Search for the cell housing the specified text and yield its [X, Y] center coordinate. 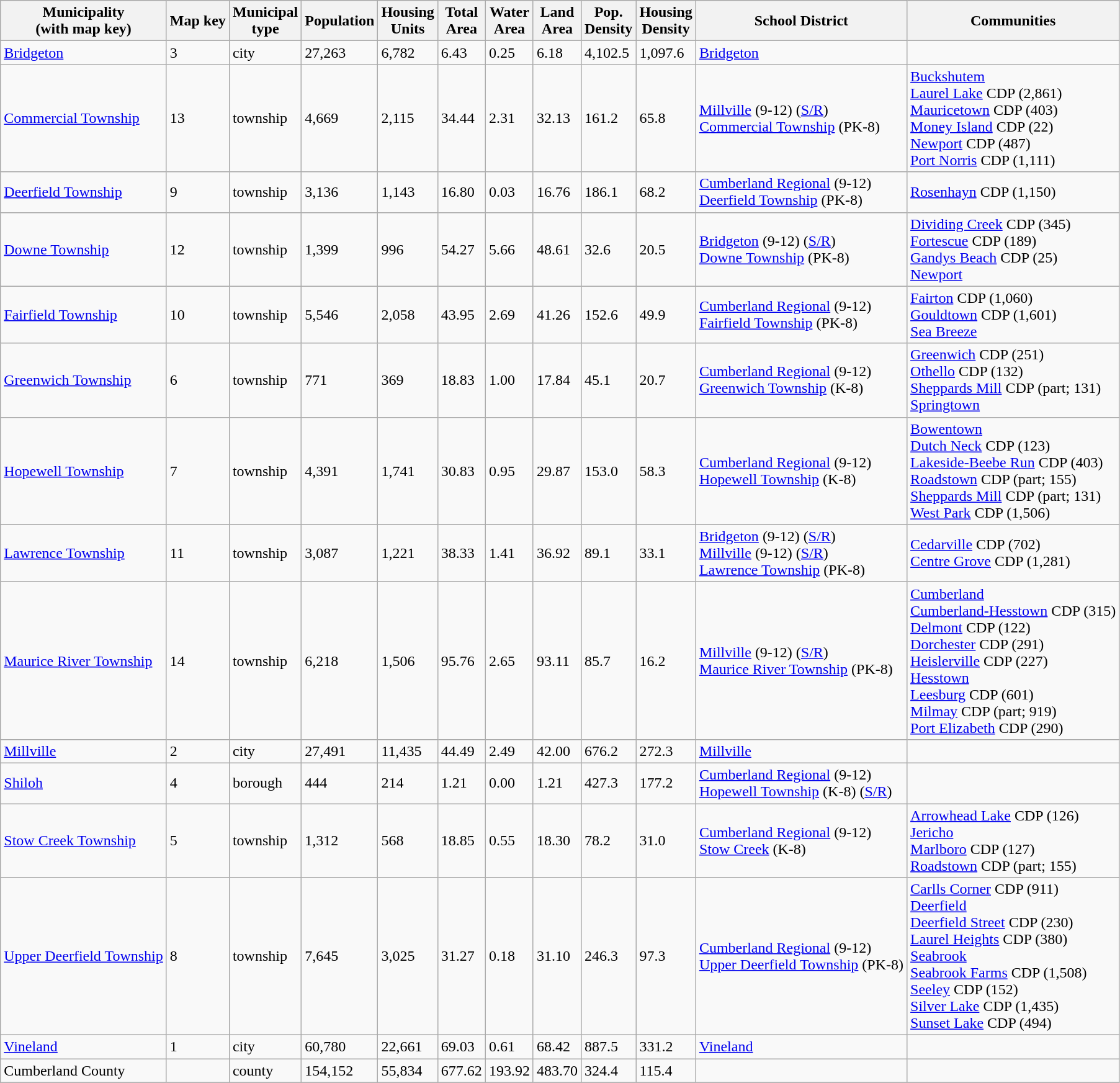
161.2 [608, 118]
Fairfield Township [84, 315]
2.31 [509, 118]
WaterArea [509, 21]
Cumberland Regional (9-12)Greenwich Township (K-8) [801, 380]
6.18 [557, 53]
1,097.6 [666, 53]
246.3 [608, 956]
29.87 [557, 470]
0.61 [509, 1047]
14 [197, 660]
School District [801, 21]
0.25 [509, 53]
568 [408, 840]
193.92 [509, 1071]
676.2 [608, 751]
115.4 [666, 1071]
483.70 [557, 1071]
16.76 [557, 192]
4,102.5 [608, 53]
33.1 [666, 553]
11 [197, 553]
Shiloh [84, 783]
41.26 [557, 315]
1.41 [509, 553]
6.43 [462, 53]
Stow Creek Township [84, 840]
Municipaltype [265, 21]
8 [197, 956]
22,661 [408, 1047]
1,312 [340, 840]
43.95 [462, 315]
95.76 [462, 660]
0.95 [509, 470]
Arrowhead Lake CDP (126)JerichoMarlboro CDP (127)Roadstown CDP (part; 155) [1013, 840]
93.11 [557, 660]
Cumberland Regional (9-12)Deerfield Township (PK-8) [801, 192]
2.49 [509, 751]
2,115 [408, 118]
78.2 [608, 840]
4 [197, 783]
31.0 [666, 840]
0.55 [509, 840]
5.66 [509, 249]
49.9 [666, 315]
324.4 [608, 1071]
borough [265, 783]
Pop.Density [608, 21]
30.83 [462, 470]
1 [197, 1047]
58.3 [666, 470]
186.1 [608, 192]
4,391 [340, 470]
154,152 [340, 1071]
17.84 [557, 380]
31.27 [462, 956]
152.6 [608, 315]
55,834 [408, 1071]
2 [197, 751]
65.8 [666, 118]
331.2 [666, 1047]
887.5 [608, 1047]
Commercial Township [84, 118]
Bridgeton (9-12) (S/R)Downe Township (PK-8) [801, 249]
272.3 [666, 751]
Cumberland Regional (9-12)Fairfield Township (PK-8) [801, 315]
Cumberland Regional (9-12)Upper Deerfield Township (PK-8) [801, 956]
7 [197, 470]
31.10 [557, 956]
2,058 [408, 315]
36.92 [557, 553]
Cumberland County [84, 1071]
18.85 [462, 840]
69.03 [462, 1047]
Millville (9-12) (S/R)Commercial Township (PK-8) [801, 118]
6,782 [408, 53]
LandArea [557, 21]
6 [197, 380]
3 [197, 53]
county [265, 1071]
45.1 [608, 380]
20.7 [666, 380]
2.65 [509, 660]
1,221 [408, 553]
Fairton CDP (1,060)Gouldtown CDP (1,601)Sea Breeze [1013, 315]
Upper Deerfield Township [84, 956]
20.5 [666, 249]
Deerfield Township [84, 192]
996 [408, 249]
Cumberland Regional (9-12)Hopewell Township (K-8) (S/R) [801, 783]
9 [197, 192]
1,143 [408, 192]
2.69 [509, 315]
214 [408, 783]
Dividing Creek CDP (345)Fortescue CDP (189)Gandys Beach CDP (25)Newport [1013, 249]
54.27 [462, 249]
16.80 [462, 192]
1,506 [408, 660]
BuckshutemLaurel Lake CDP (2,861)Mauricetown CDP (403)Money Island CDP (22)Newport CDP (487)Port Norris CDP (1,111) [1013, 118]
HousingUnits [408, 21]
18.83 [462, 380]
TotalArea [462, 21]
11,435 [408, 751]
Millville (9-12) (S/R)Maurice River Township (PK-8) [801, 660]
3,087 [340, 553]
Cedarville CDP (702)Centre Grove CDP (1,281) [1013, 553]
68.42 [557, 1047]
13 [197, 118]
5 [197, 840]
Lawrence Township [84, 553]
Hopewell Township [84, 470]
Downe Township [84, 249]
444 [340, 783]
12 [197, 249]
32.13 [557, 118]
97.3 [666, 956]
68.2 [666, 192]
771 [340, 380]
7,645 [340, 956]
177.2 [666, 783]
Bridgeton (9-12) (S/R)Millville (9-12) (S/R)Lawrence Township (PK-8) [801, 553]
Cumberland Regional (9-12)Hopewell Township (K-8) [801, 470]
BowentownDutch Neck CDP (123)Lakeside-Beebe Run CDP (403)Roadstown CDP (part; 155)Sheppards Mill CDP (part; 131)West Park CDP (1,506) [1013, 470]
Greenwich Township [84, 380]
Cumberland Regional (9-12)Stow Creek (K-8) [801, 840]
44.49 [462, 751]
3,025 [408, 956]
16.2 [666, 660]
42.00 [557, 751]
18.30 [557, 840]
1.00 [509, 380]
Map key [197, 21]
369 [408, 380]
4,669 [340, 118]
0.00 [509, 783]
60,780 [340, 1047]
HousingDensity [666, 21]
Population [340, 21]
Greenwich CDP (251)Othello CDP (132)Sheppards Mill CDP (part; 131)Springtown [1013, 380]
48.61 [557, 249]
34.44 [462, 118]
153.0 [608, 470]
6,218 [340, 660]
1,741 [408, 470]
3,136 [340, 192]
Communities [1013, 21]
427.3 [608, 783]
0.18 [509, 956]
Rosenhayn CDP (1,150) [1013, 192]
27,491 [340, 751]
32.6 [608, 249]
5,546 [340, 315]
0.03 [509, 192]
10 [197, 315]
Municipality(with map key) [84, 21]
27,263 [340, 53]
Maurice River Township [84, 660]
677.62 [462, 1071]
38.33 [462, 553]
85.7 [608, 660]
1,399 [340, 249]
89.1 [608, 553]
